For the text-containing cell, return its midpoint in [x, y] coordinate format. 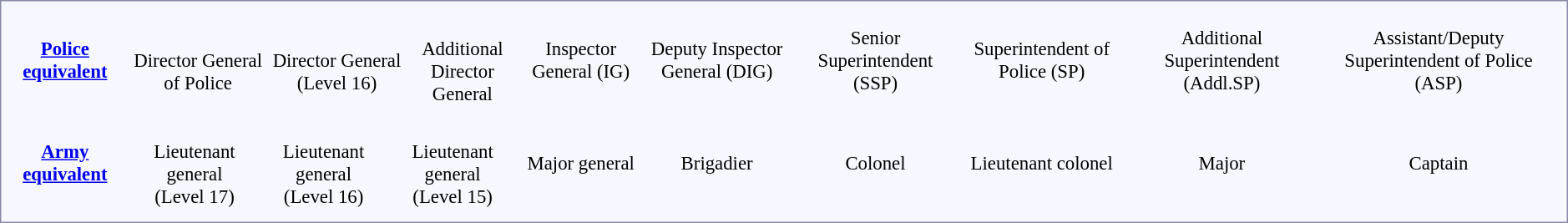
Lieutenant general(Level 17) Lieutenant general(Level 16) Lieutenant general(Level 15) [324, 163]
Director General of Police [198, 72]
Lieutenant general(Level 16) [324, 174]
Deputy Inspector General (DIG) [716, 60]
Additional Superintendent (Addl.SP) [1222, 60]
Army equivalent [65, 163]
Lieutenant general(Level 15) [453, 174]
Director General (Level 16) [337, 72]
AdditionalDirector General [463, 72]
Police equivalent [65, 60]
Lieutenant colonel [1042, 163]
Inspector General (IG) [580, 60]
Senior Superintendent (SSP) [875, 60]
Lieutenant general(Level 17) [195, 174]
Assistant/Deputy Superintendent of Police (ASP) [1439, 60]
Director General of Police Director General (Level 16) AdditionalDirector General [324, 60]
Superintendent of Police (SP) [1042, 60]
Major general [580, 163]
Major [1222, 163]
Brigadier [716, 163]
Captain [1439, 163]
Colonel [875, 163]
